Extract the [X, Y] coordinate from the center of the cell holding the provided text.  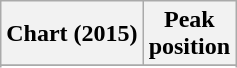
Peakposition [189, 34]
Chart (2015) [72, 34]
